Identify which cell holds the provided text, then report its (x, y) central coordinate. 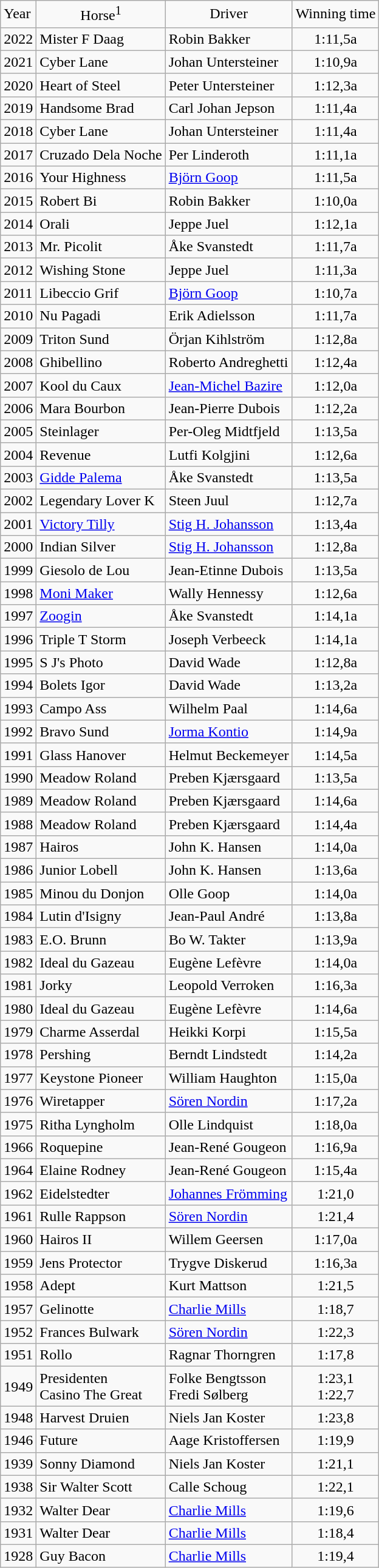
Olle Goop (228, 893)
1946 (18, 1441)
Roquepine (101, 1147)
Orali (101, 224)
Keystone Pioneer (101, 1078)
1:23,1 1:22,7 (335, 1387)
1996 (18, 639)
2006 (18, 408)
Pershing (101, 1055)
1992 (18, 732)
1:16,9a (335, 1147)
2018 (18, 132)
Revenue (101, 454)
Harvest Druien (101, 1418)
1:22,1 (335, 1487)
1:12,7a (335, 501)
Kool du Caux (101, 385)
1957 (18, 1309)
Mister F Daag (101, 39)
1928 (18, 1556)
Lutin d'Isigny (101, 917)
1931 (18, 1533)
Robert Bi (101, 201)
1:15,5a (335, 1032)
Steinlager (101, 431)
Triton Sund (101, 339)
Carl Johan Jepson (228, 108)
2008 (18, 362)
1:17,8 (335, 1355)
Glass Hanover (101, 755)
Gelinotte (101, 1309)
1989 (18, 801)
Elaine Rodney (101, 1170)
2020 (18, 85)
2007 (18, 385)
1959 (18, 1263)
1980 (18, 1009)
1:12,1a (335, 224)
Zoogin (101, 616)
1:19,9 (335, 1441)
Moni Maker (101, 593)
Bolets Igor (101, 685)
1995 (18, 662)
1979 (18, 1032)
1998 (18, 593)
Peter Untersteiner (228, 85)
Rollo (101, 1355)
Hairos (101, 847)
1:13,8a (335, 917)
Mara Bourbon (101, 408)
Junior Lobell (101, 870)
1:14,9a (335, 732)
Rulle Rappson (101, 1216)
Jens Protector (101, 1263)
2017 (18, 155)
1932 (18, 1510)
Örjan Kihlström (228, 339)
1:12,3a (335, 85)
1966 (18, 1147)
1:13,4a (335, 524)
2002 (18, 501)
Calle Schoug (228, 1487)
Aage Kristoffersen (228, 1441)
Heikki Korpi (228, 1032)
Legendary Lover K (101, 501)
Charme Asserdal (101, 1032)
1:14,4a (335, 824)
2013 (18, 247)
Eidelstedter (101, 1193)
1975 (18, 1124)
1984 (18, 917)
1949 (18, 1387)
Wiretapper (101, 1101)
Winning time (335, 15)
Wilhelm Paal (228, 708)
Lutfi Kolgjini (228, 454)
Giesolo de Lou (101, 570)
1977 (18, 1078)
1938 (18, 1487)
Heart of Steel (101, 85)
2014 (18, 224)
1990 (18, 778)
1961 (18, 1216)
Hairos II (101, 1240)
Trygve Diskerud (228, 1263)
1:13,9a (335, 940)
2016 (18, 178)
Cruzado Dela Noche (101, 155)
1:19,4 (335, 1556)
1:19,6 (335, 1510)
Guy Bacon (101, 1556)
2005 (18, 431)
1:14,5a (335, 755)
1:15,4a (335, 1170)
1:13,6a (335, 870)
2011 (18, 293)
Per Linderoth (228, 155)
Adept (101, 1286)
Erik Adielsson (228, 316)
Mr. Picolit (101, 247)
1:21,0 (335, 1193)
1:17,0a (335, 1240)
William Haughton (228, 1078)
1994 (18, 685)
2012 (18, 270)
Your Highness (101, 178)
Gidde Palema (101, 477)
1:21,1 (335, 1464)
1962 (18, 1193)
Roberto Andreghetti (228, 362)
1960 (18, 1240)
2022 (18, 39)
1978 (18, 1055)
1:18,7 (335, 1309)
1976 (18, 1101)
Indian Silver (101, 547)
1:10,7a (335, 293)
Wishing Stone (101, 270)
1:22,3 (335, 1332)
Nu Pagadi (101, 316)
1987 (18, 847)
1939 (18, 1464)
Handsome Brad (101, 108)
1999 (18, 570)
Leopold Verroken (228, 986)
1:11,3a (335, 270)
E.O. Brunn (101, 940)
Minou du Donjon (101, 893)
1:11,1a (335, 155)
Ritha Lyngholm (101, 1124)
Presidenten Casino The Great (101, 1387)
Driver (228, 15)
Sir Walter Scott (101, 1487)
1:17,2a (335, 1101)
Johannes Frömming (228, 1193)
Campo Ass (101, 708)
1:13,2a (335, 685)
Ragnar Thorngren (228, 1355)
Jean-Michel Bazire (228, 385)
1958 (18, 1286)
1948 (18, 1418)
2019 (18, 108)
Helmut Beckemeyer (228, 755)
Jorky (101, 986)
1988 (18, 824)
2004 (18, 454)
Willem Geersen (228, 1240)
Sonny Diamond (101, 1464)
2021 (18, 62)
Jean-Pierre Dubois (228, 408)
1997 (18, 616)
Joseph Verbeeck (228, 639)
1:12,2a (335, 408)
2001 (18, 524)
1:18,0a (335, 1124)
Triple T Storm (101, 639)
Year (18, 15)
1964 (18, 1170)
1:23,8 (335, 1418)
Jean-Etinne Dubois (228, 570)
Wally Hennessy (228, 593)
1981 (18, 986)
Victory Tilly (101, 524)
1991 (18, 755)
1:12,4a (335, 362)
Kurt Mattson (228, 1286)
1:14,2a (335, 1055)
S J's Photo (101, 662)
1982 (18, 963)
Berndt Lindstedt (228, 1055)
2003 (18, 477)
1952 (18, 1332)
1:18,4 (335, 1533)
Libeccio Grif (101, 293)
Future (101, 1441)
Horse1 (101, 15)
2000 (18, 547)
1:15,0a (335, 1078)
Bo W. Takter (228, 940)
Frances Bulwark (101, 1332)
2015 (18, 201)
Steen Juul (228, 501)
1986 (18, 870)
2009 (18, 339)
1:10,9a (335, 62)
1985 (18, 893)
Ghibellino (101, 362)
1993 (18, 708)
Folke Bengtsson Fredi Sølberg (228, 1387)
Jean-Paul André (228, 917)
1:10,0a (335, 201)
1983 (18, 940)
1:21,5 (335, 1286)
1:21,4 (335, 1216)
Per-Oleg Midtfjeld (228, 431)
2010 (18, 316)
Bravo Sund (101, 732)
Olle Lindquist (228, 1124)
1951 (18, 1355)
1:12,0a (335, 385)
Jorma Kontio (228, 732)
